Scan for the cell matching the given text and deliver its (X, Y) coordinate at center. 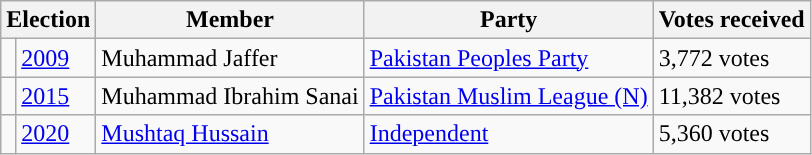
5,360 votes (732, 134)
Member (230, 20)
3,772 votes (732, 58)
Votes received (732, 20)
Mushtaq Hussain (230, 134)
2020 (56, 134)
Election (48, 20)
Pakistan Peoples Party (508, 58)
11,382 votes (732, 96)
Independent (508, 134)
Muhammad Ibrahim Sanai (230, 96)
Muhammad Jaffer (230, 58)
Party (508, 20)
2009 (56, 58)
2015 (56, 96)
Pakistan Muslim League (N) (508, 96)
